Provide the (X, Y) coordinate of the cell's center where the given text is located.  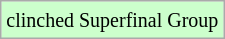
clinched Superfinal Group (112, 20)
